Pinpoint the cell where the given text exists, returning its (X, Y) midpoint coordinate. 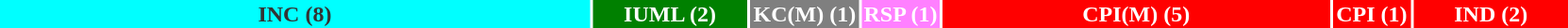
IND (2) (1491, 14)
KC(M) (1) (804, 14)
IUML (2) (670, 14)
CPI (1) (1372, 14)
INC (8) (294, 14)
RSP (1) (900, 14)
CPI(M) (5) (1136, 14)
